Return the [x, y] coordinate for the center point of the cell that contains the specified text.  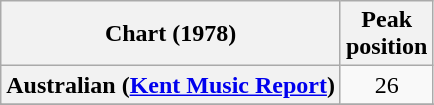
Australian (Kent Music Report) [171, 85]
26 [386, 85]
Peakposition [386, 34]
Chart (1978) [171, 34]
